For the text-containing cell, return its midpoint in [x, y] coordinate format. 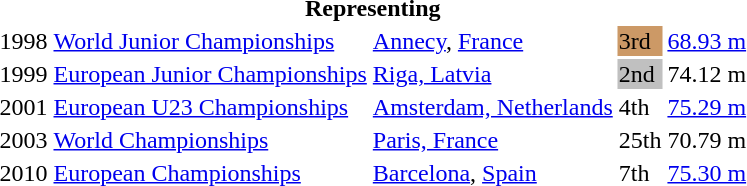
European U23 Championships [210, 107]
European Junior Championships [210, 74]
Paris, France [492, 140]
World Championships [210, 140]
2nd [640, 74]
World Junior Championships [210, 41]
Amsterdam, Netherlands [492, 107]
Riga, Latvia [492, 74]
4th [640, 107]
3rd [640, 41]
Annecy, France [492, 41]
25th [640, 140]
